Find where the given text appears and provide that cell's center as [x, y] coordinate. 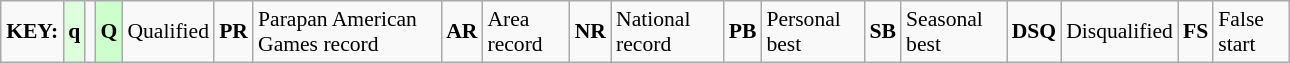
PB [743, 32]
AR [462, 32]
Qualified [168, 32]
Parapan American Games record [347, 32]
False start [1251, 32]
PR [234, 32]
SB [884, 32]
KEY: [32, 32]
DSQ [1034, 32]
NR [590, 32]
Personal best [812, 32]
Disqualified [1120, 32]
National record [668, 32]
Area record [526, 32]
Seasonal best [954, 32]
FS [1196, 32]
Q [108, 32]
q [74, 32]
